From the cell containing the given text, extract its center point as [x, y] coordinate. 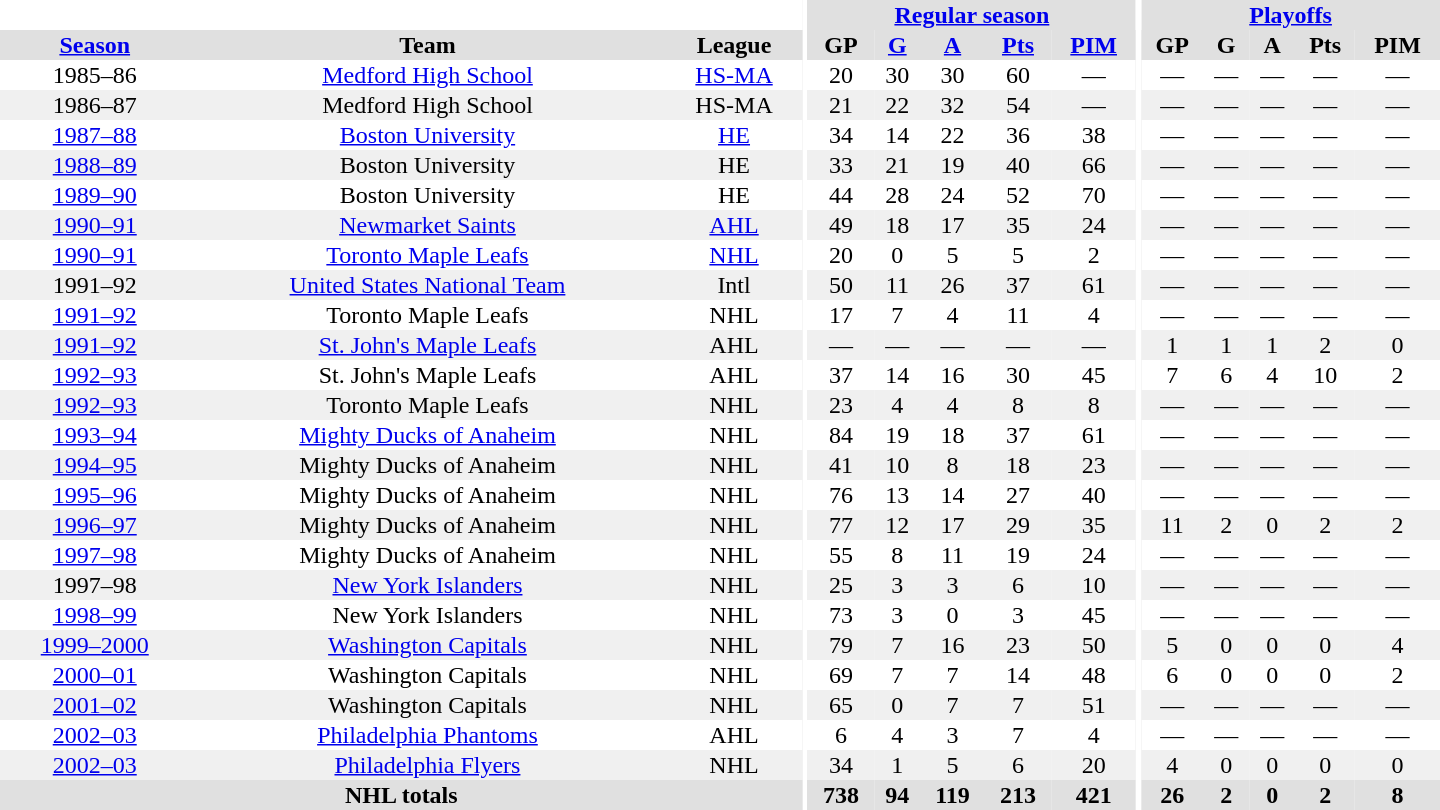
421 [1094, 795]
25 [842, 585]
48 [1094, 675]
94 [897, 795]
76 [842, 495]
League [734, 45]
Philadelphia Flyers [427, 765]
738 [842, 795]
41 [842, 465]
1987–88 [94, 135]
213 [1018, 795]
2000–01 [94, 675]
70 [1094, 195]
Newmarket Saints [427, 225]
2001–02 [94, 705]
Intl [734, 285]
69 [842, 675]
119 [952, 795]
29 [1018, 525]
32 [952, 105]
51 [1094, 705]
66 [1094, 165]
49 [842, 225]
NHL totals [402, 795]
1988–89 [94, 165]
77 [842, 525]
Team [427, 45]
27 [1018, 495]
65 [842, 705]
54 [1018, 105]
Season [94, 45]
Philadelphia Phantoms [427, 735]
84 [842, 435]
United States National Team [427, 285]
33 [842, 165]
44 [842, 195]
1989–90 [94, 195]
13 [897, 495]
36 [1018, 135]
1994–95 [94, 465]
73 [842, 615]
Regular season [972, 15]
12 [897, 525]
1986–87 [94, 105]
1999–2000 [94, 645]
28 [897, 195]
1993–94 [94, 435]
52 [1018, 195]
1995–96 [94, 495]
38 [1094, 135]
Playoffs [1290, 15]
1985–86 [94, 75]
1998–99 [94, 615]
1996–97 [94, 525]
55 [842, 555]
79 [842, 645]
60 [1018, 75]
